For the text-containing cell, return its midpoint in (X, Y) coordinate format. 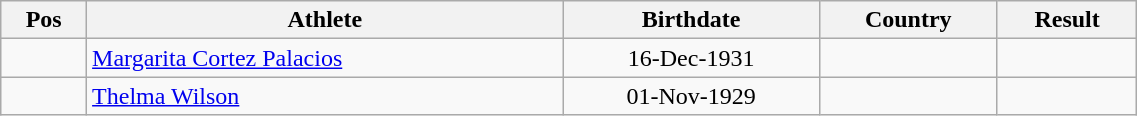
Country (908, 20)
Pos (44, 20)
Athlete (325, 20)
Thelma Wilson (325, 96)
Birthdate (691, 20)
01-Nov-1929 (691, 96)
16-Dec-1931 (691, 58)
Margarita Cortez Palacios (325, 58)
Result (1066, 20)
